Scan for the cell matching the given text and deliver its (x, y) coordinate at center. 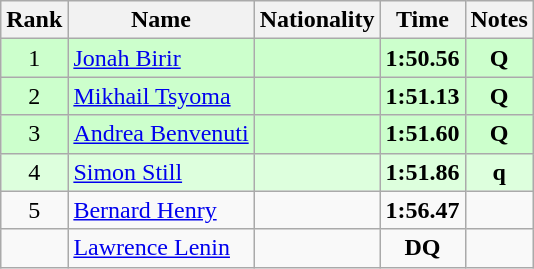
Andrea Benvenuti (161, 134)
5 (34, 210)
1:50.56 (422, 58)
1:51.86 (422, 172)
1:56.47 (422, 210)
Rank (34, 20)
Jonah Birir (161, 58)
q (499, 172)
Notes (499, 20)
1 (34, 58)
Nationality (317, 20)
2 (34, 96)
Bernard Henry (161, 210)
3 (34, 134)
Name (161, 20)
Mikhail Tsyoma (161, 96)
1:51.13 (422, 96)
Lawrence Lenin (161, 248)
4 (34, 172)
Simon Still (161, 172)
1:51.60 (422, 134)
Time (422, 20)
DQ (422, 248)
